Identify which cell holds the provided text, then report its [X, Y] central coordinate. 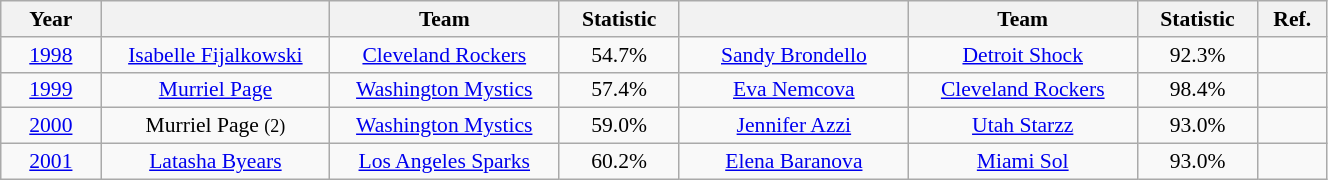
Utah Starzz [1022, 126]
57.4% [620, 90]
60.2% [620, 162]
Murriel Page (2) [216, 126]
Jennifer Azzi [794, 126]
Detroit Shock [1022, 55]
Latasha Byears [216, 162]
Murriel Page [216, 90]
Elena Baranova [794, 162]
Los Angeles Sparks [444, 162]
1998 [51, 55]
2000 [51, 126]
98.4% [1198, 90]
Ref. [1292, 19]
59.0% [620, 126]
Year [51, 19]
2001 [51, 162]
1999 [51, 90]
Eva Nemcova [794, 90]
Isabelle Fijalkowski [216, 55]
54.7% [620, 55]
Sandy Brondello [794, 55]
Miami Sol [1022, 162]
92.3% [1198, 55]
